From the cell containing the given text, extract its center point as [X, Y] coordinate. 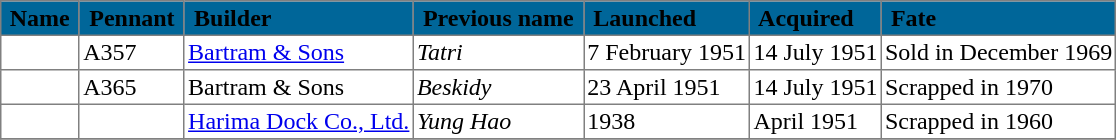
Sold in December 1969 [998, 52]
Previous name [498, 18]
Scrapped in 1970 [998, 87]
A357 [132, 52]
Scrapped in 1960 [998, 121]
Name [40, 18]
Harima Dock Co., Ltd. [298, 121]
1938 [667, 121]
April 1951 [816, 121]
Tatri [498, 52]
Builder [298, 18]
Launched [667, 18]
Acquired [816, 18]
A365 [132, 87]
7 February 1951 [667, 52]
Fate [998, 18]
23 April 1951 [667, 87]
Pennant [132, 18]
Beskidy [498, 87]
Yung Hao [498, 121]
